Identify which cell holds the provided text, then report its (x, y) central coordinate. 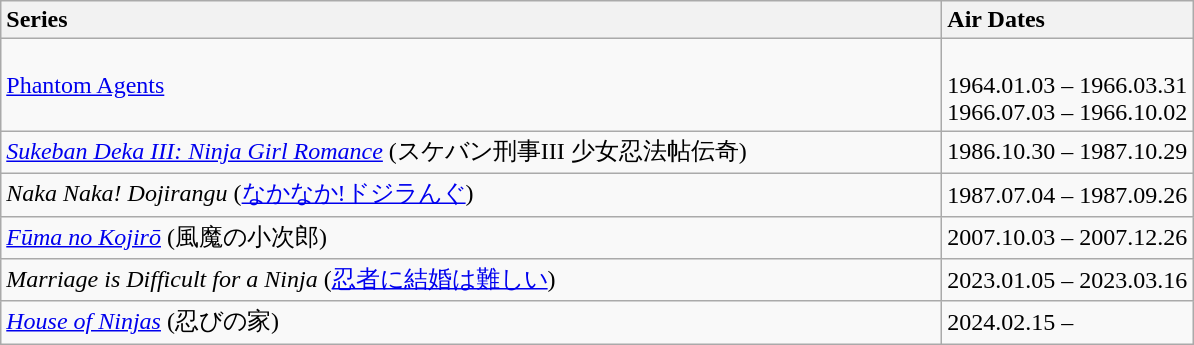
Fūma no Kojirō (風魔の小次郎) (472, 238)
2007.10.03 – 2007.12.26 (1068, 238)
Sukeban Deka III: Ninja Girl Romance (スケバン刑事III 少女忍法帖伝奇) (472, 152)
2023.01.05 – 2023.03.16 (1068, 280)
2024.02.15 – (1068, 322)
1986.10.30 – 1987.10.29 (1068, 152)
1987.07.04 – 1987.09.26 (1068, 194)
Series (472, 20)
House of Ninjas (忍びの家) (472, 322)
Air Dates (1068, 20)
1964.01.03 – 1966.03.311966.07.03 – 1966.10.02 (1068, 85)
Naka Naka! Dojirangu (なかなか!ドジラんぐ) (472, 194)
Phantom Agents (472, 85)
Marriage is Difficult for a Ninja (忍者に結婚は難しい) (472, 280)
